Identify which cell holds the provided text, then report its [X, Y] central coordinate. 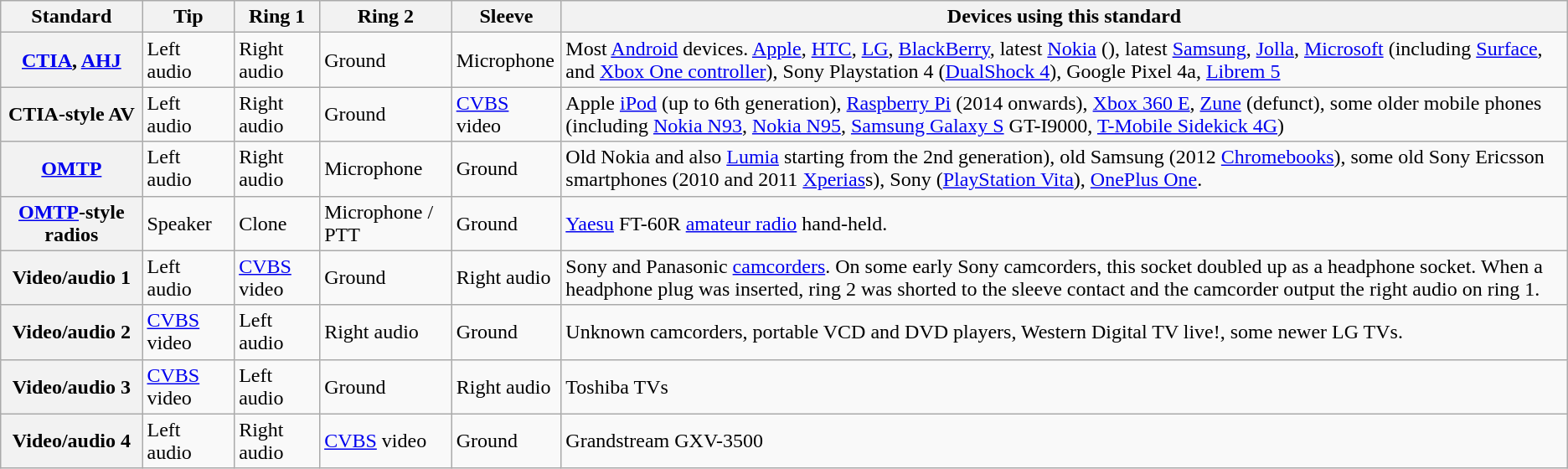
Video/audio 2 [72, 332]
Ring 2 [386, 17]
Tip [188, 17]
Clone [277, 223]
OMTP-style radios [72, 223]
OMTP [72, 169]
Yaesu FT-60R amateur radio hand-held. [1064, 223]
Toshiba TVs [1064, 387]
Microphone / PTT [386, 223]
Speaker [188, 223]
CTIA-style AV [72, 114]
Standard [72, 17]
Unknown camcorders, portable VCD and DVD players, Western Digital TV live!, some newer LG TVs. [1064, 332]
Video/audio 4 [72, 441]
Grandstream GXV-3500 [1064, 441]
Devices using this standard [1064, 17]
Sleeve [506, 17]
Ring 1 [277, 17]
Video/audio 1 [72, 278]
CTIA, AHJ [72, 60]
Video/audio 3 [72, 387]
